Find where the given text appears and provide that cell's center as (x, y) coordinate. 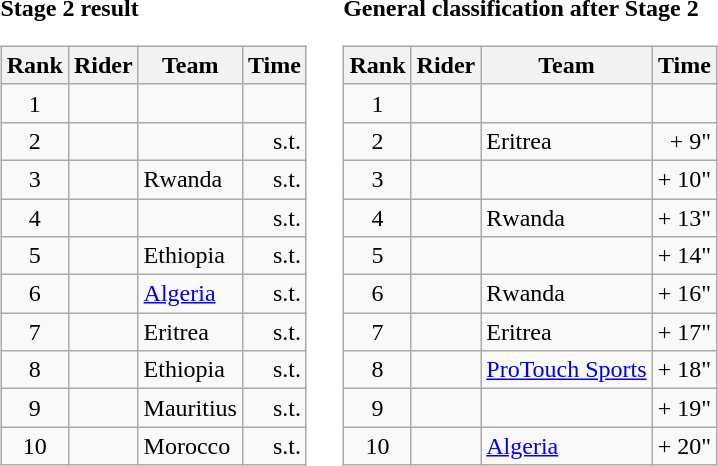
Morocco (190, 446)
+ 13" (684, 217)
+ 10" (684, 179)
+ 20" (684, 446)
+ 19" (684, 408)
+ 18" (684, 370)
+ 17" (684, 332)
+ 9" (684, 141)
+ 14" (684, 256)
+ 16" (684, 294)
ProTouch Sports (566, 370)
Mauritius (190, 408)
